Scan for the cell matching the given text and deliver its (X, Y) coordinate at center. 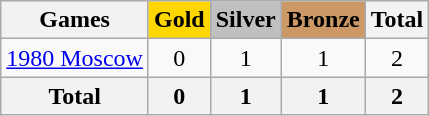
Games (75, 20)
Bronze (323, 20)
Silver (246, 20)
Gold (179, 20)
1980 Moscow (75, 58)
